Capture the cell that displays the provided text and extract its (x, y) central coordinate. 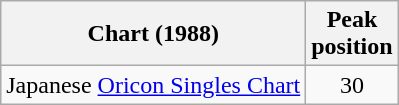
Chart (1988) (154, 34)
Japanese Oricon Singles Chart (154, 85)
Peakposition (352, 34)
30 (352, 85)
